Return (X, Y) of the center of cell containing provided text 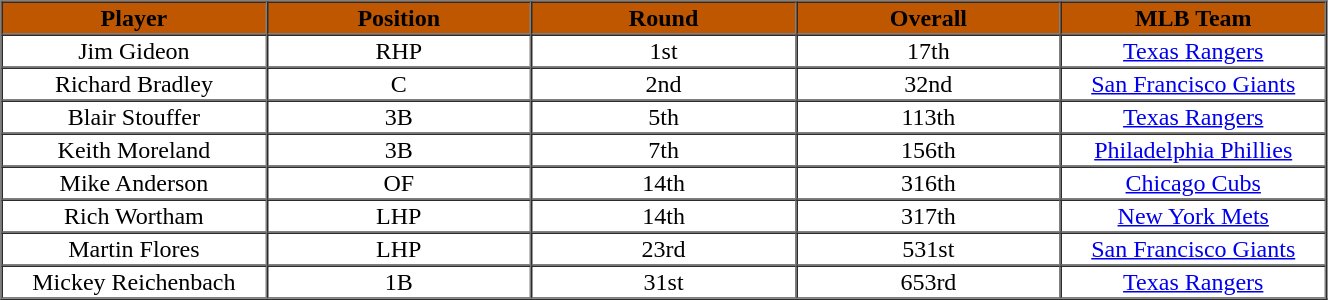
Blair Stouffer (134, 116)
C (398, 84)
316th (928, 182)
113th (928, 116)
17th (928, 50)
Jim Gideon (134, 50)
Chicago Cubs (1194, 182)
7th (664, 150)
Martin Flores (134, 248)
Overall (928, 18)
653rd (928, 282)
Richard Bradley (134, 84)
Philadelphia Phillies (1194, 150)
Player (134, 18)
OF (398, 182)
Keith Moreland (134, 150)
Position (398, 18)
Rich Wortham (134, 216)
531st (928, 248)
317th (928, 216)
1st (664, 50)
RHP (398, 50)
1B (398, 282)
32nd (928, 84)
31st (664, 282)
156th (928, 150)
Round (664, 18)
Mickey Reichenbach (134, 282)
MLB Team (1194, 18)
5th (664, 116)
New York Mets (1194, 216)
2nd (664, 84)
Mike Anderson (134, 182)
23rd (664, 248)
